Return the [x, y] coordinate for the center point of the cell that contains the specified text.  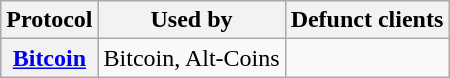
Used by [192, 20]
Protocol [50, 20]
Bitcoin [50, 58]
Defunct clients [367, 20]
Bitcoin, Alt-Coins [192, 58]
